Return [x, y] of the center of cell containing provided text 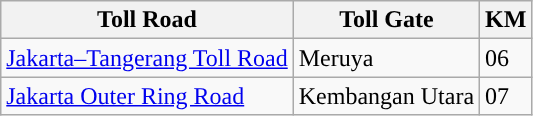
Kembangan Utara [386, 96]
Jakarta–Tangerang Toll Road [147, 58]
Toll Road [147, 20]
Toll Gate [386, 20]
07 [506, 96]
KM [506, 20]
Jakarta Outer Ring Road [147, 96]
Meruya [386, 58]
06 [506, 58]
